Find where the given text appears and provide that cell's center as [X, Y] coordinate. 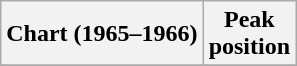
Chart (1965–1966) [102, 34]
Peakposition [249, 34]
